Determine the (X, Y) coordinate at the center of the cell enclosing the given text.  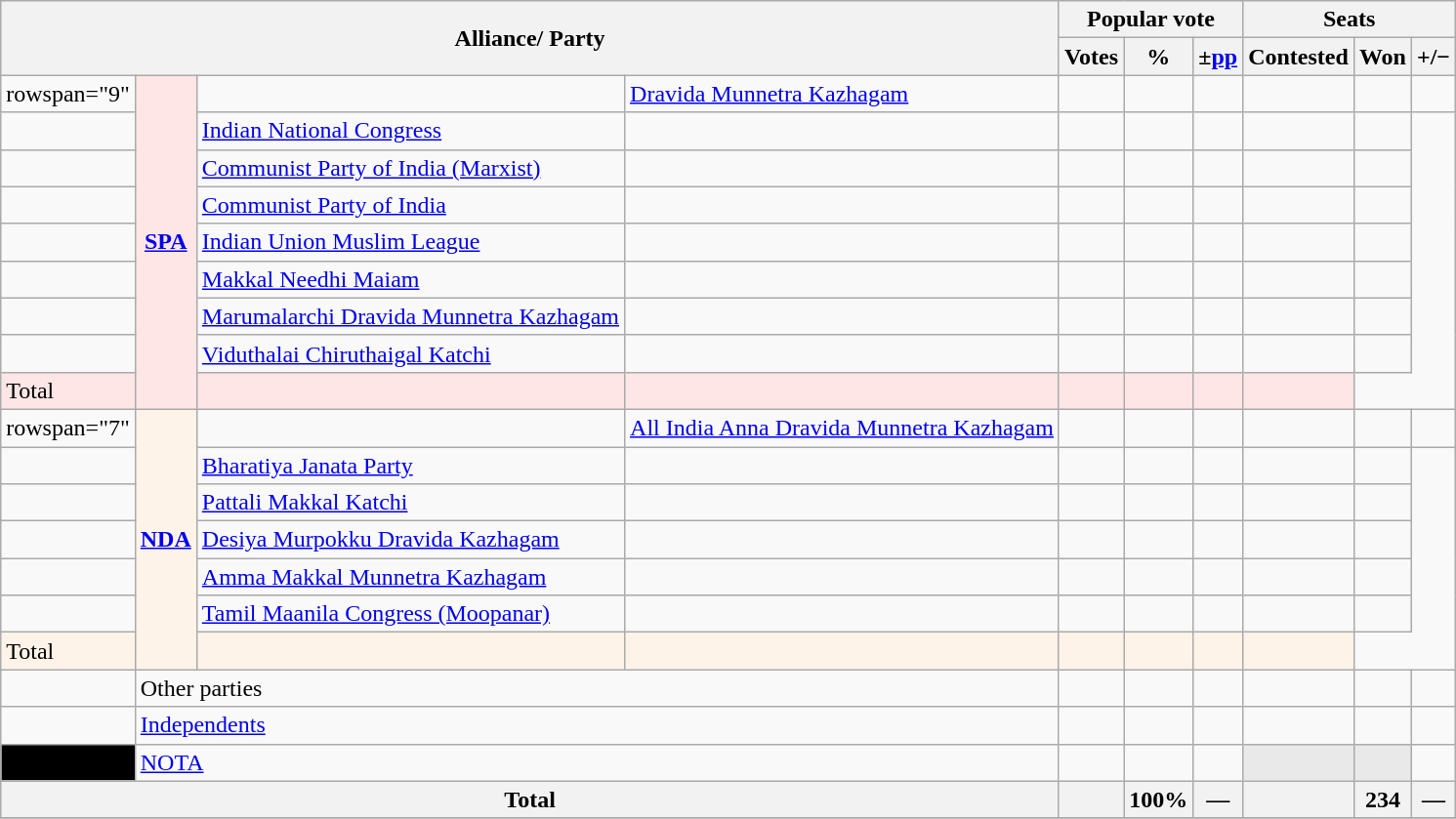
Desiya Murpokku Dravida Kazhagam (410, 540)
Tamil Maanila Congress (Moopanar) (410, 614)
234 (1383, 799)
100% (1158, 799)
Marumalarchi Dravida Munnetra Kazhagam (410, 316)
Communist Party of India (410, 205)
Bharatiya Janata Party (410, 466)
Dravida Munnetra Kazhagam (842, 94)
Amma Makkal Munnetra Kazhagam (410, 577)
Makkal Needhi Maiam (410, 279)
Independents (597, 725)
Votes (1091, 57)
Won (1383, 57)
±pp (1219, 57)
Contested (1299, 57)
Pattali Makkal Katchi (410, 503)
rowspan="7" (68, 428)
Indian Union Muslim League (410, 242)
NDA (166, 539)
Indian National Congress (410, 131)
rowspan="9" (68, 94)
All India Anna Dravida Munnetra Kazhagam (842, 428)
+/− (1434, 57)
Viduthalai Chiruthaigal Katchi (410, 353)
NOTA (597, 762)
Seats (1350, 20)
Other parties (597, 688)
Alliance/ Party (530, 38)
Communist Party of India (Marxist) (410, 168)
Popular vote (1150, 20)
% (1158, 57)
SPA (166, 242)
